Return the (x, y) coordinate for the center point of the cell that contains the specified text.  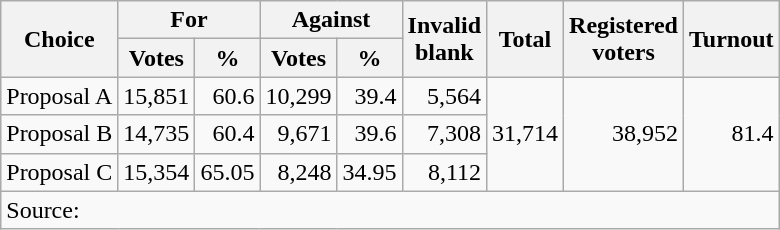
31,714 (526, 134)
Registeredvoters (624, 39)
81.4 (732, 134)
60.6 (228, 96)
39.4 (370, 96)
Choice (60, 39)
7,308 (444, 134)
For (189, 20)
60.4 (228, 134)
Proposal A (60, 96)
Against (331, 20)
5,564 (444, 96)
Turnout (732, 39)
14,735 (156, 134)
9,671 (298, 134)
Proposal B (60, 134)
8,112 (444, 172)
65.05 (228, 172)
Proposal C (60, 172)
15,851 (156, 96)
8,248 (298, 172)
34.95 (370, 172)
Invalidblank (444, 39)
38,952 (624, 134)
39.6 (370, 134)
Total (526, 39)
15,354 (156, 172)
Source: (390, 210)
10,299 (298, 96)
